Return the [x, y] coordinate for the center point of the cell that contains the specified text.  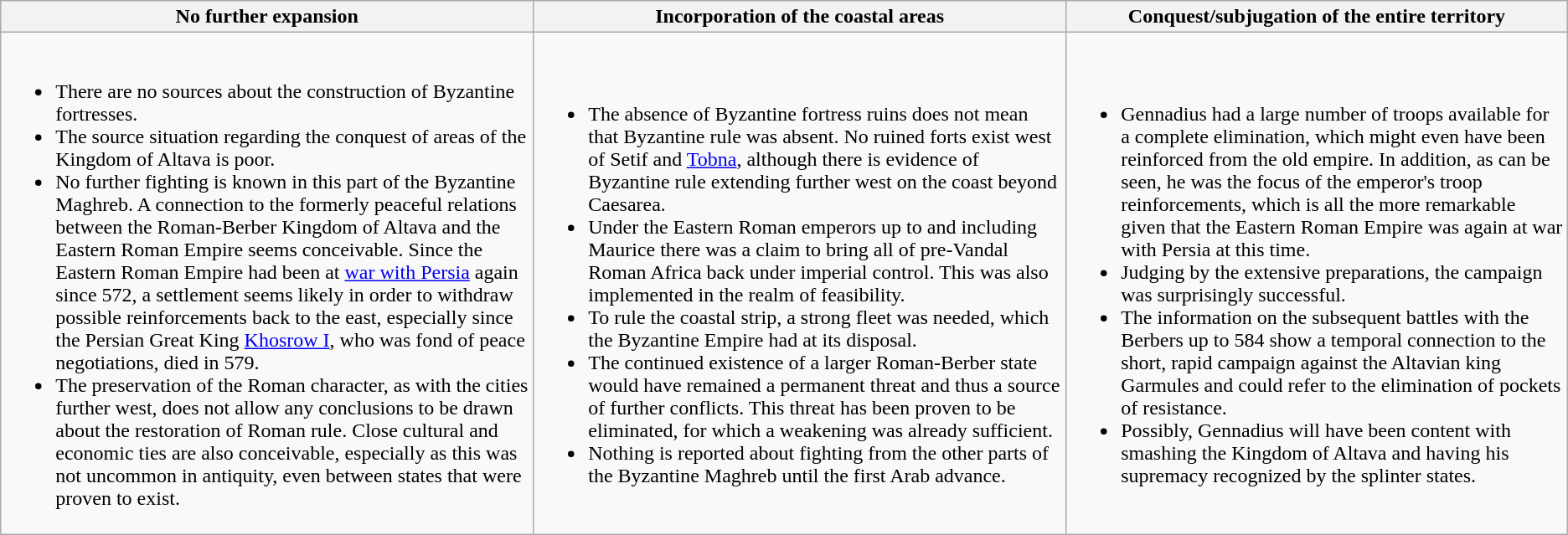
Conquest/subjugation of the entire territory [1317, 17]
No further expansion [267, 17]
Incorporation of the coastal areas [800, 17]
